Locate the cell with the specified text and output its (x, y) center coordinate. 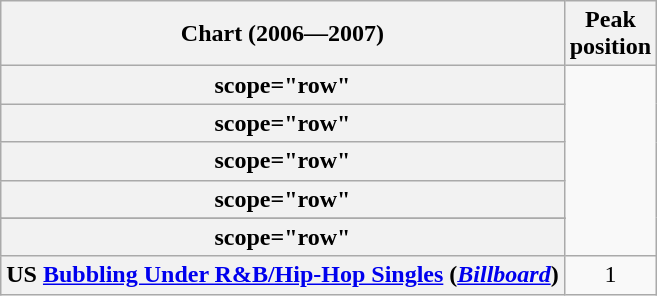
US Bubbling Under R&B/Hip-Hop Singles (Billboard) (282, 275)
1 (610, 275)
Chart (2006—2007) (282, 34)
Peakposition (610, 34)
